Search for the cell housing the specified text and yield its [x, y] center coordinate. 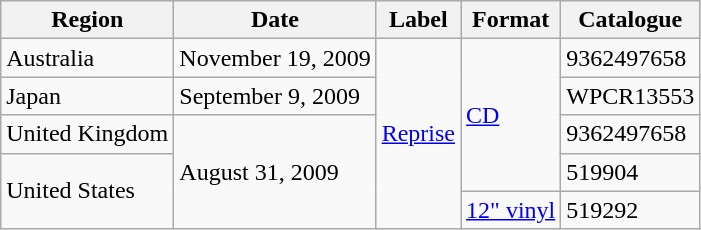
Japan [88, 96]
WPCR13553 [630, 96]
September 9, 2009 [275, 96]
CD [511, 115]
Date [275, 20]
Catalogue [630, 20]
Label [418, 20]
Region [88, 20]
November 19, 2009 [275, 58]
519292 [630, 210]
519904 [630, 172]
Format [511, 20]
Reprise [418, 134]
United States [88, 191]
12" vinyl [511, 210]
United Kingdom [88, 134]
August 31, 2009 [275, 172]
Australia [88, 58]
